Capture the cell that displays the provided text and extract its [x, y] central coordinate. 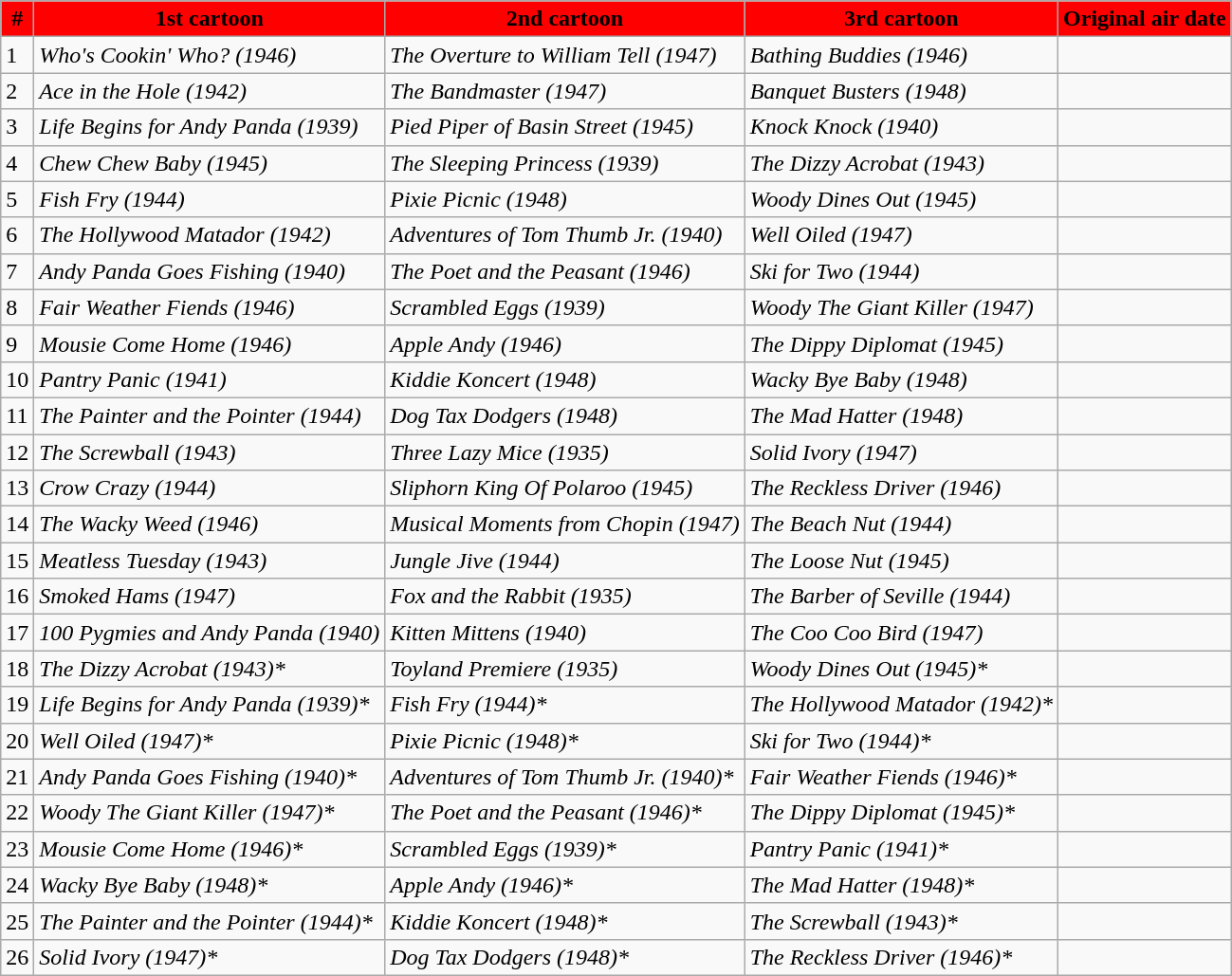
The Dizzy Acrobat (1943)* [210, 669]
The Coo Coo Bird (1947) [901, 633]
Fish Fry (1944) [210, 199]
Life Begins for Andy Panda (1939) [210, 127]
The Dippy Diplomat (1945) [901, 343]
Woody Dines Out (1945) [901, 199]
The Wacky Weed (1946) [210, 525]
The Reckless Driver (1946)* [901, 957]
16 [17, 597]
Fair Weather Fiends (1946) [210, 307]
24 [17, 885]
The Sleeping Princess (1939) [565, 163]
20 [17, 741]
Meatless Tuesday (1943) [210, 561]
23 [17, 849]
Wacky Bye Baby (1948) [901, 379]
1st cartoon [210, 19]
Scrambled Eggs (1939) [565, 307]
4 [17, 163]
The Poet and the Peasant (1946) [565, 271]
Woody The Giant Killer (1947) [901, 307]
26 [17, 957]
The Screwball (1943)* [901, 921]
The Painter and the Pointer (1944) [210, 415]
Dog Tax Dodgers (1948)* [565, 957]
100 Pygmies and Andy Panda (1940) [210, 633]
Dog Tax Dodgers (1948) [565, 415]
Kiddie Koncert (1948)* [565, 921]
Pantry Panic (1941) [210, 379]
Solid Ivory (1947) [901, 452]
The Hollywood Matador (1942)* [901, 705]
17 [17, 633]
Adventures of Tom Thumb Jr. (1940)* [565, 777]
Adventures of Tom Thumb Jr. (1940) [565, 235]
22 [17, 813]
1 [17, 55]
Wacky Bye Baby (1948)* [210, 885]
Mousie Come Home (1946) [210, 343]
Kiddie Koncert (1948) [565, 379]
Mousie Come Home (1946)* [210, 849]
14 [17, 525]
Ski for Two (1944)* [901, 741]
8 [17, 307]
Fish Fry (1944)* [565, 705]
Three Lazy Mice (1935) [565, 452]
11 [17, 415]
Sliphorn King Of Polaroo (1945) [565, 488]
Musical Moments from Chopin (1947) [565, 525]
25 [17, 921]
9 [17, 343]
The Beach Nut (1944) [901, 525]
Ski for Two (1944) [901, 271]
Jungle Jive (1944) [565, 561]
Ace in the Hole (1942) [210, 91]
Well Oiled (1947) [901, 235]
Banquet Busters (1948) [901, 91]
The Screwball (1943) [210, 452]
The Dippy Diplomat (1945)* [901, 813]
Crow Crazy (1944) [210, 488]
Andy Panda Goes Fishing (1940)* [210, 777]
Life Begins for Andy Panda (1939)* [210, 705]
5 [17, 199]
12 [17, 452]
Pixie Picnic (1948)* [565, 741]
The Overture to William Tell (1947) [565, 55]
Well Oiled (1947)* [210, 741]
Pixie Picnic (1948) [565, 199]
Andy Panda Goes Fishing (1940) [210, 271]
The Barber of Seville (1944) [901, 597]
19 [17, 705]
6 [17, 235]
The Painter and the Pointer (1944)* [210, 921]
Fair Weather Fiends (1946)* [901, 777]
Scrambled Eggs (1939)* [565, 849]
The Mad Hatter (1948) [901, 415]
Solid Ivory (1947)* [210, 957]
Pantry Panic (1941)* [901, 849]
13 [17, 488]
Apple Andy (1946) [565, 343]
The Dizzy Acrobat (1943) [901, 163]
The Mad Hatter (1948)* [901, 885]
Knock Knock (1940) [901, 127]
Bathing Buddies (1946) [901, 55]
15 [17, 561]
The Loose Nut (1945) [901, 561]
Smoked Hams (1947) [210, 597]
Original air date [1146, 19]
The Poet and the Peasant (1946)* [565, 813]
Toyland Premiere (1935) [565, 669]
3 [17, 127]
10 [17, 379]
The Hollywood Matador (1942) [210, 235]
Pied Piper of Basin Street (1945) [565, 127]
The Bandmaster (1947) [565, 91]
# [17, 19]
2 [17, 91]
The Reckless Driver (1946) [901, 488]
Apple Andy (1946)* [565, 885]
Who's Cookin' Who? (1946) [210, 55]
7 [17, 271]
Fox and the Rabbit (1935) [565, 597]
21 [17, 777]
Kitten Mittens (1940) [565, 633]
Woody Dines Out (1945)* [901, 669]
Chew Chew Baby (1945) [210, 163]
18 [17, 669]
3rd cartoon [901, 19]
Woody The Giant Killer (1947)* [210, 813]
2nd cartoon [565, 19]
